Locate the cell with the specified text and output its (X, Y) center coordinate. 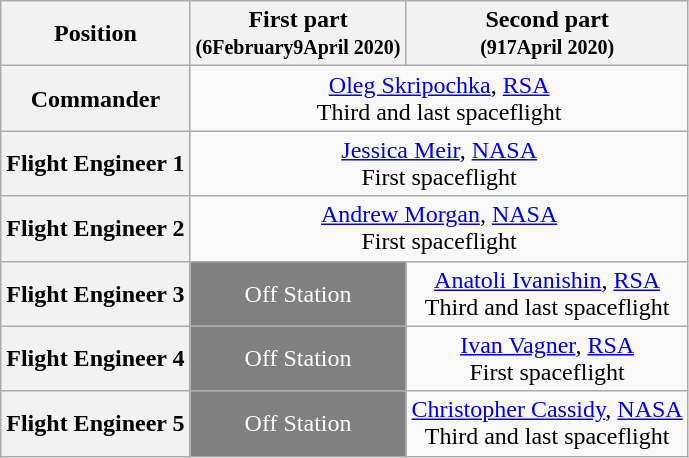
Second part(917April 2020) (547, 34)
Anatoli Ivanishin, RSAThird and last spaceflight (547, 294)
Christopher Cassidy, NASAThird and last spaceflight (547, 424)
Commander (96, 98)
Flight Engineer 2 (96, 228)
Oleg Skripochka, RSAThird and last spaceflight (439, 98)
Ivan Vagner, RSAFirst spaceflight (547, 358)
Andrew Morgan, NASAFirst spaceflight (439, 228)
Position (96, 34)
Flight Engineer 3 (96, 294)
Flight Engineer 5 (96, 424)
Jessica Meir, NASAFirst spaceflight (439, 164)
Flight Engineer 4 (96, 358)
Flight Engineer 1 (96, 164)
First part(6February9April 2020) (298, 34)
